Detect which cell encompasses the target text, then output its [X, Y] center coordinate. 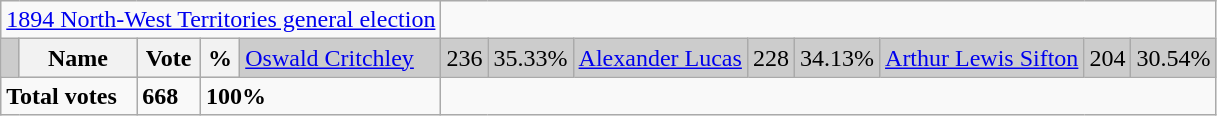
Oswald Critchley [340, 58]
Arthur Lewis Sifton [982, 58]
% [220, 58]
Name [78, 58]
34.13% [836, 58]
236 [464, 58]
204 [1108, 58]
Alexander Lucas [660, 58]
Total votes [69, 96]
Vote [169, 58]
35.33% [530, 58]
668 [169, 96]
100% [320, 96]
228 [770, 58]
1894 North-West Territories general election [221, 20]
30.54% [1174, 58]
